Find where the given text appears and provide that cell's center as [X, Y] coordinate. 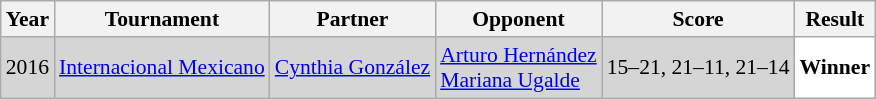
Cynthia González [352, 68]
Internacional Mexicano [162, 68]
Opponent [518, 19]
Year [28, 19]
Tournament [162, 19]
2016 [28, 68]
Result [836, 19]
15–21, 21–11, 21–14 [698, 68]
Winner [836, 68]
Arturo Hernández Mariana Ugalde [518, 68]
Score [698, 19]
Partner [352, 19]
